Pinpoint the cell where the given text exists, returning its (X, Y) midpoint coordinate. 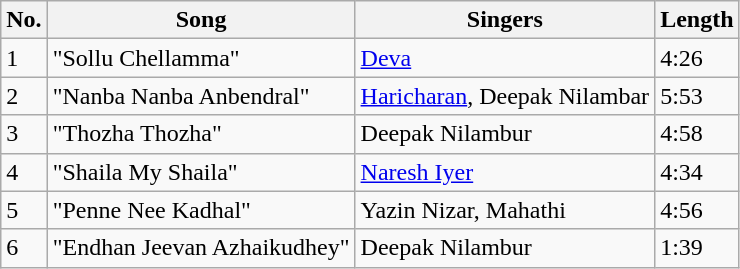
1:39 (697, 248)
"Penne Nee Kadhal" (201, 210)
"Endhan Jeevan Azhaikudhey" (201, 248)
No. (24, 20)
5:53 (697, 96)
"Nanba Nanba Anbendral" (201, 96)
4 (24, 172)
3 (24, 134)
Singers (505, 20)
Yazin Nizar, Mahathi (505, 210)
Length (697, 20)
Haricharan, Deepak Nilambar (505, 96)
4:58 (697, 134)
1 (24, 58)
4:56 (697, 210)
"Thozha Thozha" (201, 134)
2 (24, 96)
4:34 (697, 172)
4:26 (697, 58)
Naresh Iyer (505, 172)
Song (201, 20)
5 (24, 210)
"Sollu Chellamma" (201, 58)
"Shaila My Shaila" (201, 172)
6 (24, 248)
Deva (505, 58)
